Pinpoint the cell where the given text exists, returning its [X, Y] midpoint coordinate. 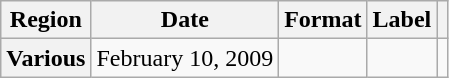
Format [323, 20]
Various [46, 58]
Date [185, 20]
Label [402, 20]
February 10, 2009 [185, 58]
Region [46, 20]
